Return (x, y) of the center of cell containing provided text 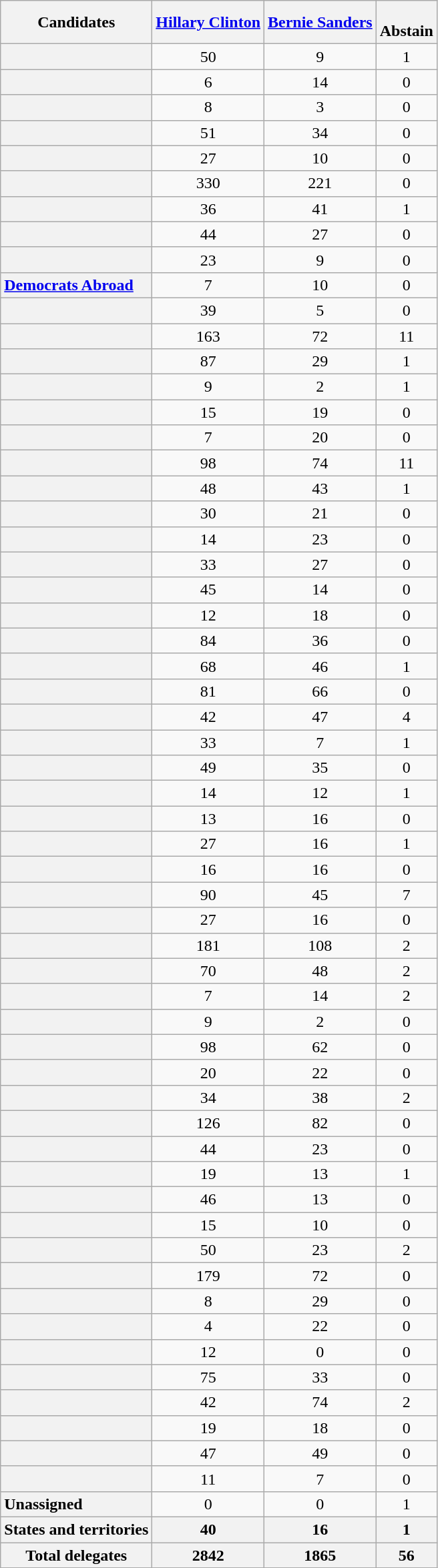
30 (208, 514)
39 (208, 310)
221 (320, 183)
108 (320, 945)
126 (208, 1123)
66 (320, 691)
Hillary Clinton (208, 23)
62 (320, 1047)
Democrats Abroad (76, 285)
51 (208, 133)
41 (320, 209)
6 (208, 82)
179 (208, 1276)
Total delegates (76, 1555)
43 (320, 488)
5 (320, 310)
21 (320, 514)
82 (320, 1123)
84 (208, 641)
87 (208, 362)
38 (320, 1098)
68 (208, 666)
56 (406, 1555)
163 (208, 336)
70 (208, 971)
81 (208, 691)
Unassigned (76, 1504)
Bernie Sanders (320, 23)
Abstain (406, 23)
1865 (320, 1555)
Candidates (76, 23)
90 (208, 895)
181 (208, 945)
States and territories (76, 1529)
35 (320, 768)
75 (208, 1377)
3 (320, 107)
2842 (208, 1555)
40 (208, 1529)
330 (208, 183)
